Detect which cell encompasses the target text, then output its (X, Y) center coordinate. 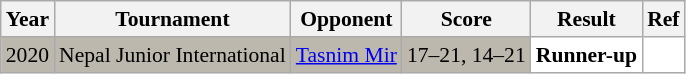
Opponent (346, 19)
Runner-up (586, 55)
Result (586, 19)
Ref (663, 19)
Tasnim Mir (346, 55)
Nepal Junior International (172, 55)
17–21, 14–21 (466, 55)
Tournament (172, 19)
2020 (28, 55)
Year (28, 19)
Score (466, 19)
